Determine the [x, y] coordinate at the center of the cell enclosing the given text.  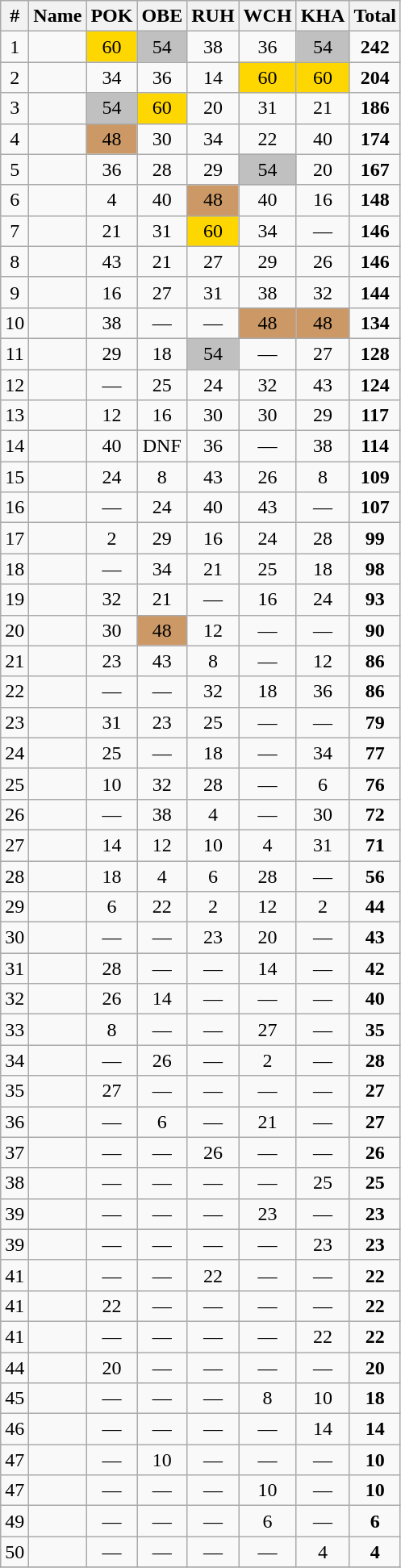
76 [375, 784]
13 [15, 416]
45 [15, 1399]
15 [15, 477]
46 [15, 1429]
56 [375, 876]
128 [375, 353]
186 [375, 108]
49 [15, 1521]
17 [15, 538]
7 [15, 231]
79 [375, 722]
1 [15, 47]
Name [58, 16]
114 [375, 446]
93 [375, 600]
POK [111, 16]
117 [375, 416]
99 [375, 538]
144 [375, 292]
77 [375, 753]
134 [375, 323]
124 [375, 385]
167 [375, 169]
42 [375, 968]
Total [375, 16]
OBE [162, 16]
242 [375, 47]
11 [15, 353]
71 [375, 845]
98 [375, 569]
RUH [213, 16]
90 [375, 630]
9 [15, 292]
107 [375, 508]
KHA [323, 16]
DNF [162, 446]
# [15, 16]
50 [15, 1552]
174 [375, 139]
WCH [268, 16]
72 [375, 814]
109 [375, 477]
148 [375, 200]
37 [15, 1152]
204 [375, 77]
3 [15, 108]
33 [15, 1030]
5 [15, 169]
19 [15, 600]
